From the cell containing the given text, extract its center point as (x, y) coordinate. 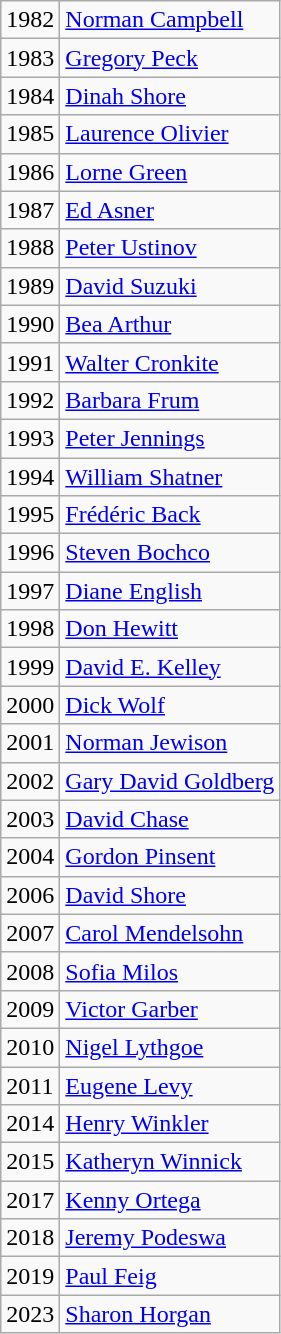
1983 (30, 58)
Sofia Milos (170, 971)
1982 (30, 20)
1999 (30, 667)
Gregory Peck (170, 58)
Frédéric Back (170, 515)
2007 (30, 933)
Dick Wolf (170, 705)
1985 (30, 134)
Norman Campbell (170, 20)
David Shore (170, 895)
Henry Winkler (170, 1124)
Peter Ustinov (170, 248)
1989 (30, 286)
1995 (30, 515)
Barbara Frum (170, 400)
Kenny Ortega (170, 1200)
Nigel Lythgoe (170, 1047)
2023 (30, 1314)
Bea Arthur (170, 324)
Katheryn Winnick (170, 1162)
David E. Kelley (170, 667)
1997 (30, 591)
1990 (30, 324)
William Shatner (170, 477)
Lorne Green (170, 172)
1992 (30, 400)
Diane English (170, 591)
Gordon Pinsent (170, 857)
Steven Bochco (170, 553)
Eugene Levy (170, 1085)
Jeremy Podeswa (170, 1238)
2014 (30, 1124)
Carol Mendelsohn (170, 933)
1988 (30, 248)
2006 (30, 895)
1998 (30, 629)
1984 (30, 96)
2001 (30, 743)
Dinah Shore (170, 96)
David Chase (170, 819)
2011 (30, 1085)
Walter Cronkite (170, 362)
2017 (30, 1200)
2008 (30, 971)
1986 (30, 172)
2018 (30, 1238)
Norman Jewison (170, 743)
Paul Feig (170, 1276)
Don Hewitt (170, 629)
2009 (30, 1009)
2002 (30, 781)
Sharon Horgan (170, 1314)
Victor Garber (170, 1009)
1991 (30, 362)
2010 (30, 1047)
2004 (30, 857)
2000 (30, 705)
Gary David Goldberg (170, 781)
1994 (30, 477)
Laurence Olivier (170, 134)
2019 (30, 1276)
David Suzuki (170, 286)
1987 (30, 210)
Ed Asner (170, 210)
1996 (30, 553)
2003 (30, 819)
1993 (30, 438)
2015 (30, 1162)
Peter Jennings (170, 438)
